Find where the given text appears and provide that cell's center as (x, y) coordinate. 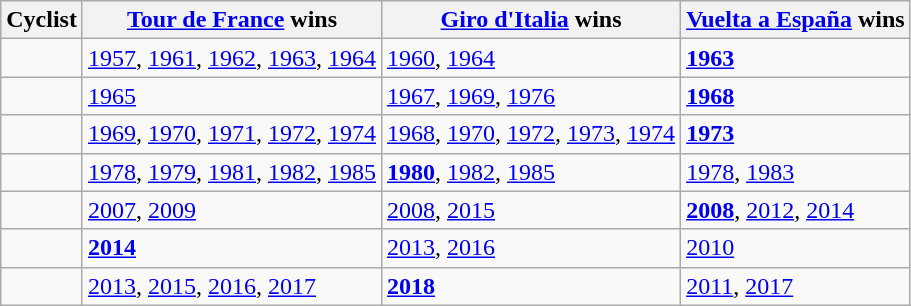
2018 (532, 286)
2013, 2015, 2016, 2017 (232, 286)
2011, 2017 (796, 286)
1960, 1964 (532, 58)
Vuelta a España wins (796, 20)
2013, 2016 (532, 248)
1968 (796, 96)
2008, 2015 (532, 210)
2007, 2009 (232, 210)
1980, 1982, 1985 (532, 172)
2010 (796, 248)
1963 (796, 58)
1968, 1970, 1972, 1973, 1974 (532, 134)
1978, 1979, 1981, 1982, 1985 (232, 172)
2008, 2012, 2014 (796, 210)
1957, 1961, 1962, 1963, 1964 (232, 58)
2014 (232, 248)
1978, 1983 (796, 172)
Cyclist (42, 20)
1965 (232, 96)
1967, 1969, 1976 (532, 96)
1973 (796, 134)
Giro d'Italia wins (532, 20)
Tour de France wins (232, 20)
1969, 1970, 1971, 1972, 1974 (232, 134)
